Search for the cell housing the specified text and yield its (X, Y) center coordinate. 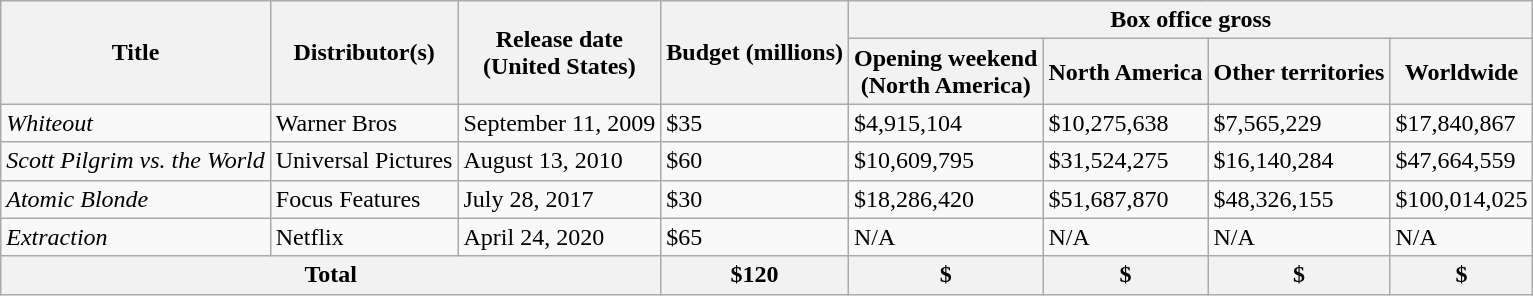
$51,687,870 (1126, 199)
Whiteout (136, 123)
$17,840,867 (1462, 123)
North America (1126, 72)
Title (136, 52)
$30 (755, 199)
Scott Pilgrim vs. the World (136, 161)
Budget (millions) (755, 52)
July 28, 2017 (560, 199)
$100,014,025 (1462, 199)
$18,286,420 (946, 199)
September 11, 2009 (560, 123)
$47,664,559 (1462, 161)
Atomic Blonde (136, 199)
$120 (755, 275)
Release date(United States) (560, 52)
April 24, 2020 (560, 237)
Opening weekend(North America) (946, 72)
Warner Bros (364, 123)
Worldwide (1462, 72)
Box office gross (1191, 20)
Other territories (1299, 72)
$7,565,229 (1299, 123)
$35 (755, 123)
$10,609,795 (946, 161)
$48,326,155 (1299, 199)
Distributor(s) (364, 52)
Total (331, 275)
August 13, 2010 (560, 161)
Universal Pictures (364, 161)
$31,524,275 (1126, 161)
$60 (755, 161)
$16,140,284 (1299, 161)
Focus Features (364, 199)
$10,275,638 (1126, 123)
$65 (755, 237)
Extraction (136, 237)
$4,915,104 (946, 123)
Netflix (364, 237)
